Detect which cell encompasses the target text, then output its [x, y] center coordinate. 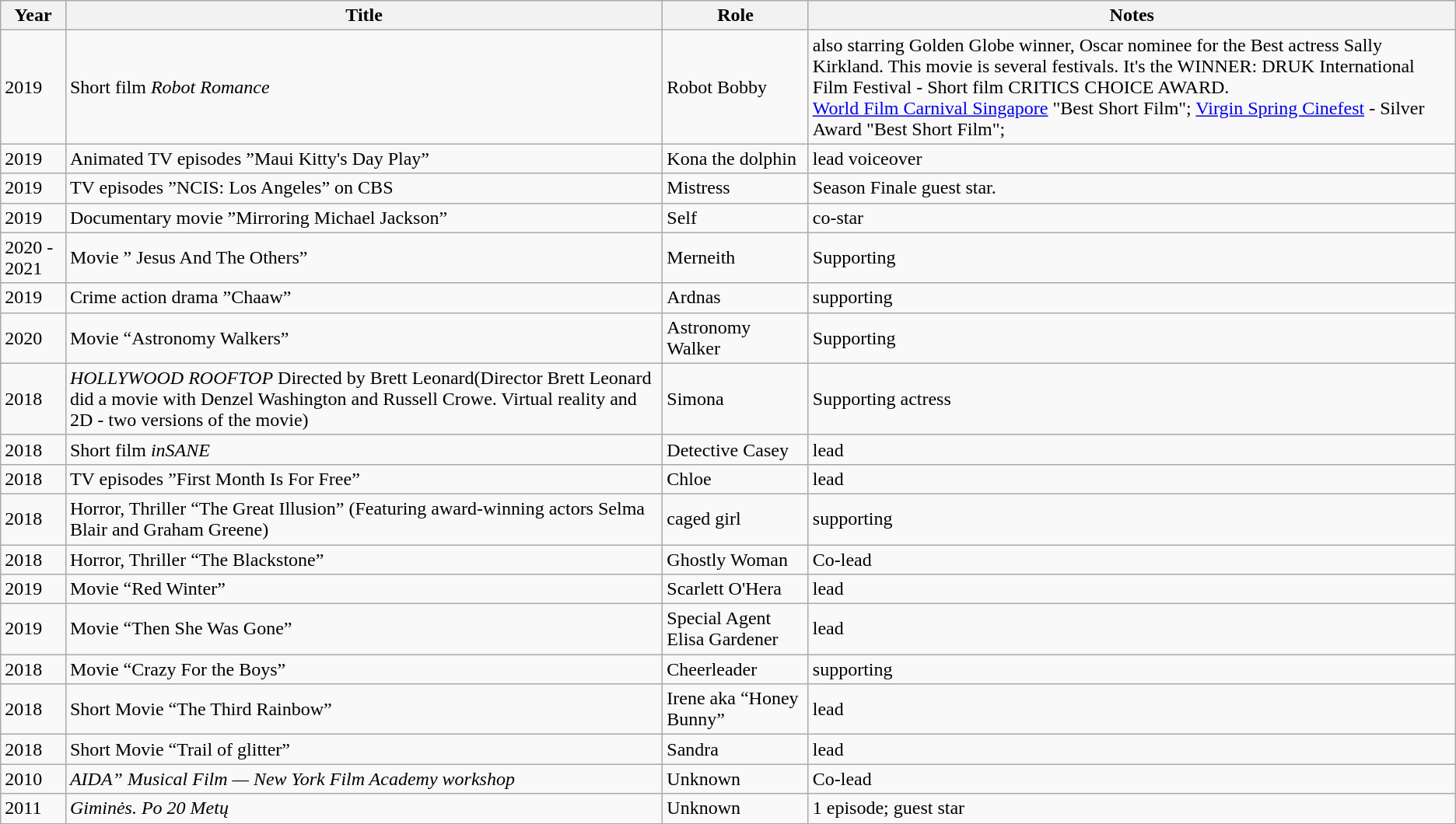
Merneith [736, 258]
1 episode; guest star [1132, 808]
AIDA” Musical Film — New York Film Academy workshop [364, 779]
Sandra [736, 749]
Robot Bobby [736, 87]
Role [736, 16]
2011 [33, 808]
2020 [33, 337]
Notes [1132, 16]
lead voiceover [1132, 159]
Ghostly Woman [736, 559]
Short Movie “The Third Rainbow” [364, 709]
Movie “Crazy For the Boys” [364, 669]
2010 [33, 779]
Movie “Astronomy Walkers” [364, 337]
Movie “Then She Was Gone” [364, 630]
Astronomy Walker [736, 337]
Mistress [736, 188]
2020 - 2021 [33, 258]
Movie “Red Winter” [364, 589]
Cheerleader [736, 669]
Kona the dolphin [736, 159]
Short Movie “Trail of glitter” [364, 749]
co-star [1132, 218]
Horror, Thriller “The Blackstone” [364, 559]
Self [736, 218]
Horror, Thriller “The Great Illusion” (Featuring award-winning actors Selma Blair and Graham Greene) [364, 519]
TV episodes ”NCIS: Los Angeles” on CBS [364, 188]
Chloe [736, 479]
Short film inSANE [364, 449]
Ardnas [736, 298]
Scarlett O'Hera [736, 589]
Animated TV episodes ”Maui Kitty's Day Play” [364, 159]
Special Agent Elisa Gardener [736, 630]
Supporting actress [1132, 399]
Simona [736, 399]
Detective Casey [736, 449]
Giminės. Po 20 Metų [364, 808]
Documentary movie ”Mirroring Michael Jackson” [364, 218]
Title [364, 16]
Irene aka “Honey Bunny” [736, 709]
Year [33, 16]
caged girl [736, 519]
Season Finale guest star. [1132, 188]
Short film Robot Romance [364, 87]
TV episodes ”First Month Is For Free” [364, 479]
Movie ” Jesus And The Others” [364, 258]
Crime action drama ”Chaaw” [364, 298]
